Detect which cell encompasses the target text, then output its (X, Y) center coordinate. 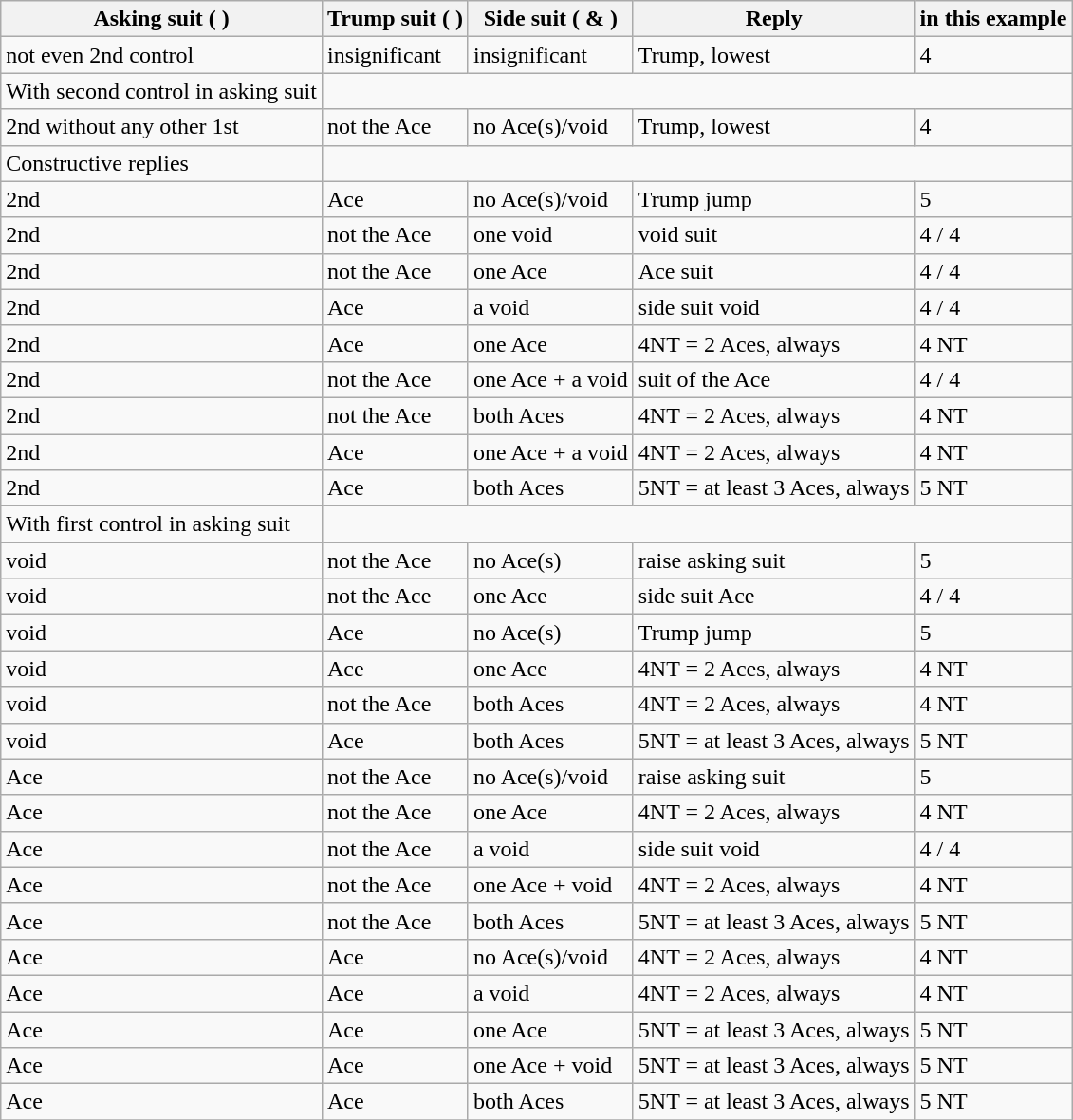
Trump suit ( ) (395, 19)
void suit (774, 235)
suit of the Ace (774, 379)
one void (550, 235)
With first control in asking suit (161, 524)
Constructive replies (161, 163)
not even 2nd control (161, 55)
side suit Ace (774, 597)
Ace suit (774, 271)
2nd without any other 1st (161, 127)
Side suit ( & ) (550, 19)
in this example (993, 19)
With second control in asking suit (161, 91)
Asking suit ( ) (161, 19)
Reply (774, 19)
